Search for the cell housing the specified text and yield its [X, Y] center coordinate. 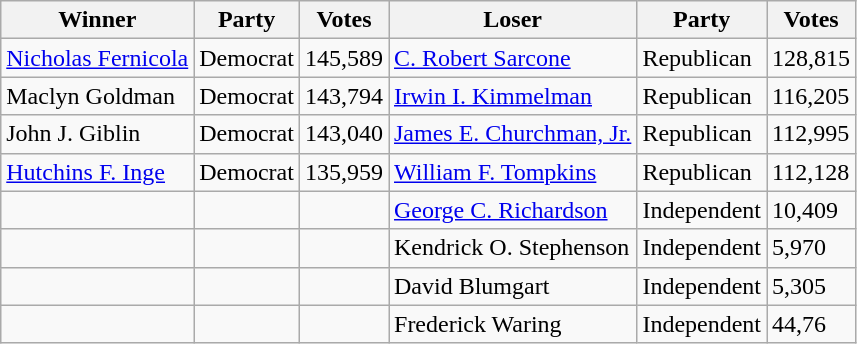
C. Robert Sarcone [512, 58]
George C. Richardson [512, 210]
10,409 [812, 210]
143,794 [344, 96]
44,76 [812, 324]
5,970 [812, 248]
5,305 [812, 286]
Maclyn Goldman [98, 96]
145,589 [344, 58]
128,815 [812, 58]
112,128 [812, 172]
112,995 [812, 134]
John J. Giblin [98, 134]
Loser [512, 20]
116,205 [812, 96]
Hutchins F. Inge [98, 172]
135,959 [344, 172]
David Blumgart [512, 286]
Nicholas Fernicola [98, 58]
Irwin I. Kimmelman [512, 96]
Winner [98, 20]
Kendrick O. Stephenson [512, 248]
William F. Tompkins [512, 172]
143,040 [344, 134]
James E. Churchman, Jr. [512, 134]
Frederick Waring [512, 324]
